Return (x, y) of the center of cell containing provided text 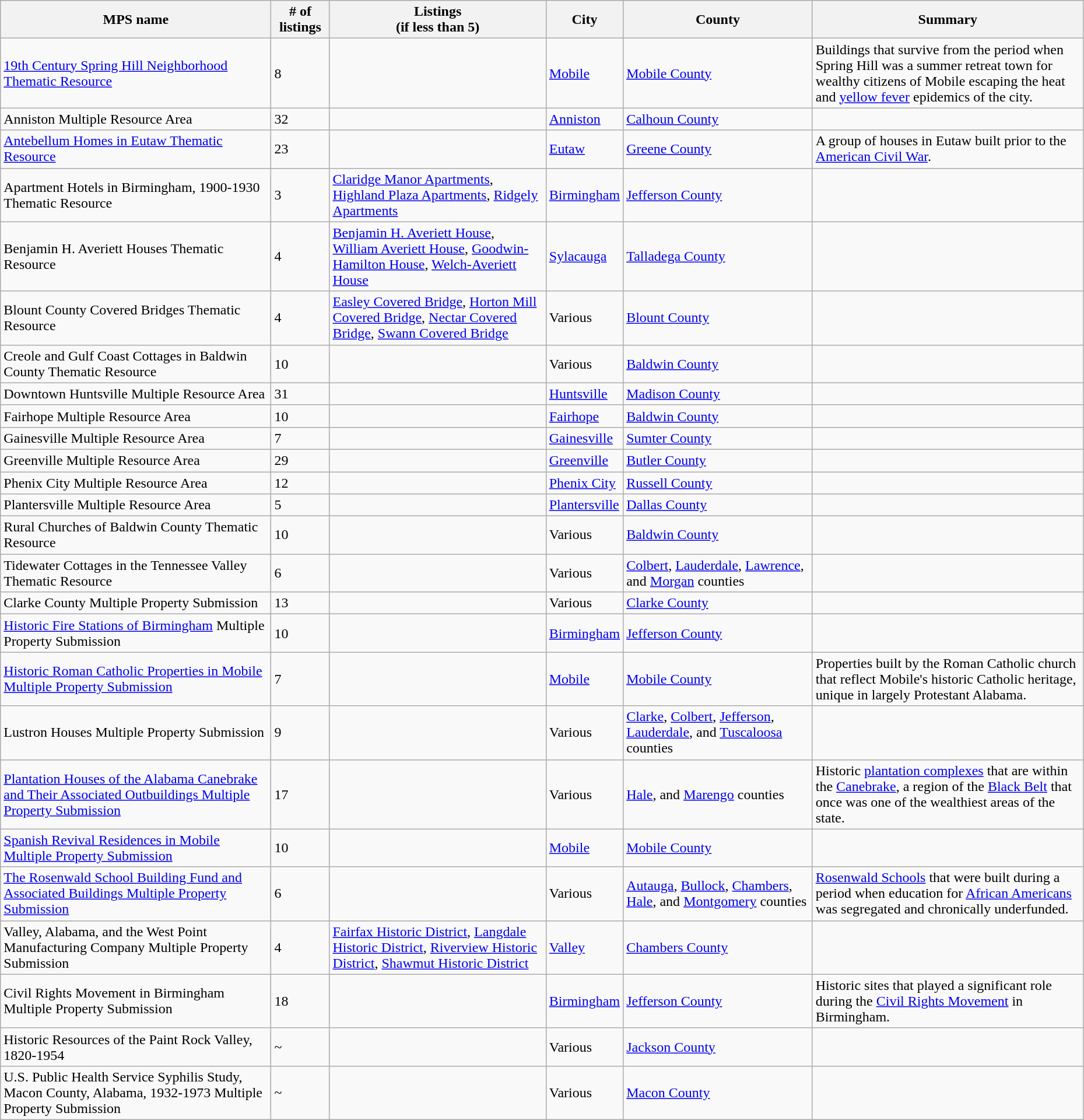
Historic Fire Stations of Birmingham Multiple Property Submission (136, 633)
3 (300, 195)
31 (300, 394)
City (584, 20)
19th Century Spring Hill Neighborhood Thematic Resource (136, 73)
Sumter County (718, 438)
Listings(if less than 5) (437, 20)
Summary (948, 20)
Gainesville (584, 438)
Sylacauga (584, 257)
Civil Rights Movement in Birmingham Multiple Property Submission (136, 1001)
17 (300, 794)
Historic Roman Catholic Properties in Mobile Multiple Property Submission (136, 679)
Jackson County (718, 1046)
12 (300, 482)
Tidewater Cottages in the Tennessee Valley Thematic Resource (136, 573)
Chambers County (718, 947)
A group of houses in Eutaw built prior to the American Civil War. (948, 149)
Madison County (718, 394)
Easley Covered Bridge, Horton Mill Covered Bridge, Nectar Covered Bridge, Swann Covered Bridge (437, 318)
Calhoun County (718, 119)
Clarke, Colbert, Jefferson, Lauderdale, and Tuscaloosa counties (718, 733)
13 (300, 603)
Historic plantation complexes that are within the Canebrake, a region of the Black Belt that once was one of the wealthiest areas of the state. (948, 794)
Plantersville (584, 505)
Blount County (718, 318)
Apartment Hotels in Birmingham, 1900-1930 Thematic Resource (136, 195)
Talladega County (718, 257)
Downtown Huntsville Multiple Resource Area (136, 394)
32 (300, 119)
County (718, 20)
Greenville Multiple Resource Area (136, 460)
29 (300, 460)
Historic Resources of the Paint Rock Valley, 1820-1954 (136, 1046)
The Rosenwald School Building Fund and Associated Buildings Multiple Property Submission (136, 894)
Autauga, Bullock, Chambers, Hale, and Montgomery counties (718, 894)
Gainesville Multiple Resource Area (136, 438)
Plantation Houses of the Alabama Canebrake and Their Associated Outbuildings Multiple Property Submission (136, 794)
Greenville (584, 460)
MPS name (136, 20)
Historic sites that played a significant role during the Civil Rights Movement in Birmingham. (948, 1001)
18 (300, 1001)
Benjamin H. Averiett House, William Averiett House, Goodwin-Hamilton House, Welch-Averiett House (437, 257)
Claridge Manor Apartments, Highland Plaza Apartments, Ridgely Apartments (437, 195)
Spanish Revival Residences in Mobile Multiple Property Submission (136, 848)
Macon County (718, 1093)
Clarke County (718, 603)
5 (300, 505)
Valley, Alabama, and the West Point Manufacturing Company Multiple Property Submission (136, 947)
Rosenwald Schools that were built during a period when education for African Americans was segregated and chronically underfunded. (948, 894)
Lustron Houses Multiple Property Submission (136, 733)
Phenix City (584, 482)
Blount County Covered Bridges Thematic Resource (136, 318)
Fairfax Historic District, Langdale Historic District, Riverview Historic District, Shawmut Historic District (437, 947)
Butler County (718, 460)
Greene County (718, 149)
Benjamin H. Averiett Houses Thematic Resource (136, 257)
Eutaw (584, 149)
Hale, and Marengo counties (718, 794)
Valley (584, 947)
Colbert, Lauderdale, Lawrence, and Morgan counties (718, 573)
Anniston (584, 119)
9 (300, 733)
Huntsville (584, 394)
Phenix City Multiple Resource Area (136, 482)
Rural Churches of Baldwin County Thematic Resource (136, 535)
Dallas County (718, 505)
# of listings (300, 20)
Properties built by the Roman Catholic church that reflect Mobile's historic Catholic heritage, unique in largely Protestant Alabama. (948, 679)
Clarke County Multiple Property Submission (136, 603)
Creole and Gulf Coast Cottages in Baldwin County Thematic Resource (136, 364)
23 (300, 149)
8 (300, 73)
Anniston Multiple Resource Area (136, 119)
U.S. Public Health Service Syphilis Study, Macon County, Alabama, 1932-1973 Multiple Property Submission (136, 1093)
Fairhope Multiple Resource Area (136, 416)
Russell County (718, 482)
Fairhope (584, 416)
Plantersville Multiple Resource Area (136, 505)
Antebellum Homes in Eutaw Thematic Resource (136, 149)
